Output the [x, y] coordinate of the center of the cell containing the given text.  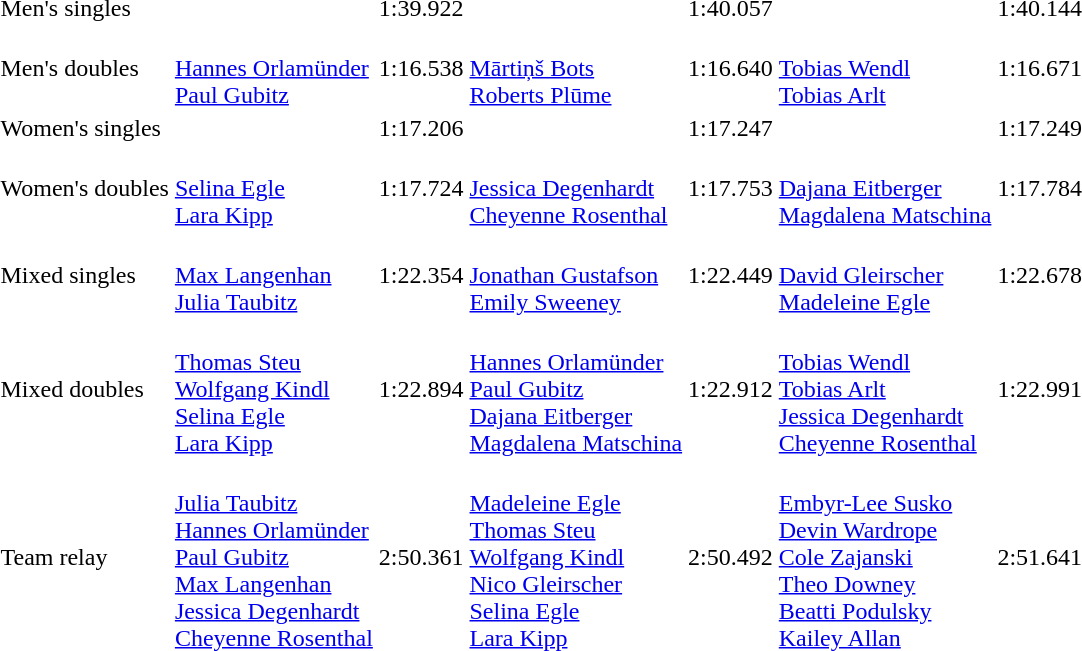
1:17.724 [421, 188]
Selina EgleLara Kipp [274, 188]
1:22.449 [731, 275]
1:22.354 [421, 275]
1:17.753 [731, 188]
1:17.206 [421, 128]
1:17.247 [731, 128]
Jonathan GustafsonEmily Sweeney [576, 275]
1:16.640 [731, 68]
Hannes OrlamünderPaul GubitzDajana EitbergerMagdalena Matschina [576, 389]
David GleirscherMadeleine Egle [885, 275]
1:22.912 [731, 389]
Hannes OrlamünderPaul Gubitz [274, 68]
Jessica DegenhardtCheyenne Rosenthal [576, 188]
Thomas SteuWolfgang KindlSelina EgleLara Kipp [274, 389]
Dajana EitbergerMagdalena Matschina [885, 188]
Mārtiņš BotsRoberts Plūme [576, 68]
Tobias WendlTobias ArltJessica DegenhardtCheyenne Rosenthal [885, 389]
Tobias WendlTobias Arlt [885, 68]
Max LangenhanJulia Taubitz [274, 275]
1:16.538 [421, 68]
1:22.894 [421, 389]
